Pinpoint the cell where the given text exists, returning its [X, Y] midpoint coordinate. 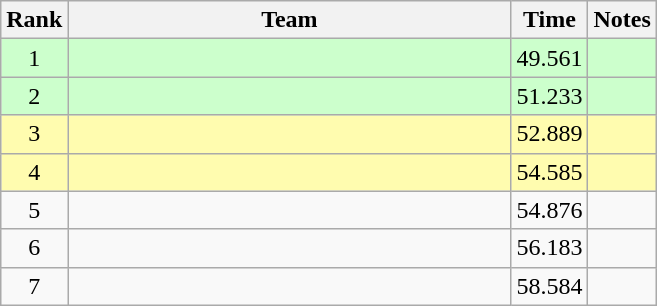
6 [34, 248]
1 [34, 58]
Notes [622, 20]
49.561 [550, 58]
7 [34, 286]
2 [34, 96]
Team [290, 20]
54.585 [550, 172]
56.183 [550, 248]
51.233 [550, 96]
5 [34, 210]
Time [550, 20]
54.876 [550, 210]
3 [34, 134]
52.889 [550, 134]
Rank [34, 20]
58.584 [550, 286]
4 [34, 172]
